Determine the (X, Y) coordinate at the center of the cell enclosing the given text.  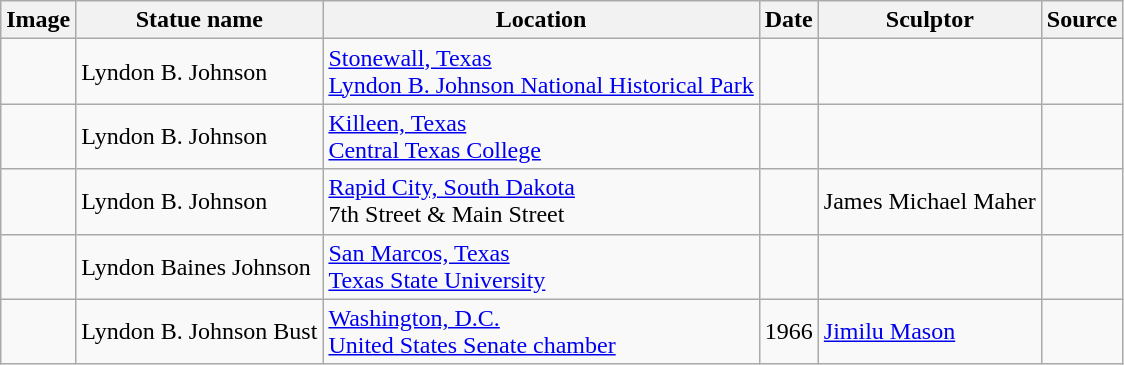
Sculptor (930, 20)
Source (1082, 20)
San Marcos, TexasTexas State University (541, 266)
Date (788, 20)
1966 (788, 332)
Image (38, 20)
Location (541, 20)
Killeen, TexasCentral Texas College (541, 136)
Washington, D.C.United States Senate chamber (541, 332)
Statue name (200, 20)
Lyndon Baines Johnson (200, 266)
Stonewall, TexasLyndon B. Johnson National Historical Park (541, 72)
James Michael Maher (930, 202)
Lyndon B. Johnson Bust (200, 332)
Jimilu Mason (930, 332)
Rapid City, South Dakota7th Street & Main Street (541, 202)
